For the text-containing cell, return its midpoint in [x, y] coordinate format. 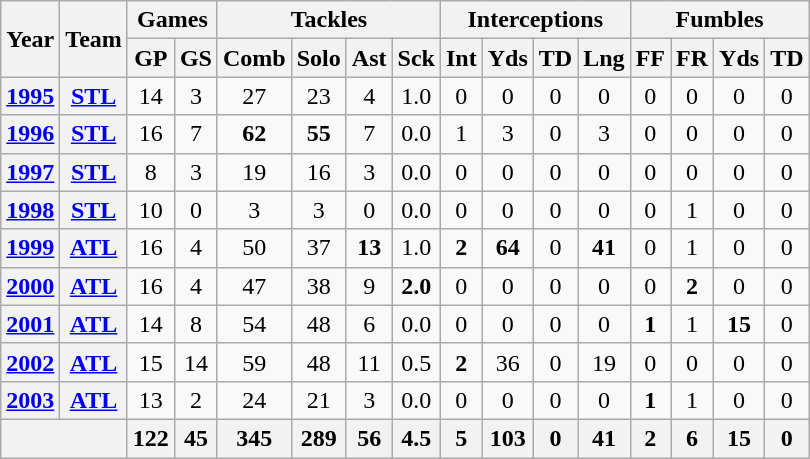
55 [318, 134]
Year [30, 39]
27 [254, 96]
103 [508, 438]
1999 [30, 248]
1998 [30, 210]
24 [254, 400]
9 [369, 286]
59 [254, 362]
Int [461, 58]
10 [150, 210]
2002 [30, 362]
4.5 [416, 438]
2.0 [416, 286]
GS [196, 58]
1995 [30, 96]
37 [318, 248]
54 [254, 324]
Team [94, 39]
345 [254, 438]
36 [508, 362]
5 [461, 438]
122 [150, 438]
64 [508, 248]
0.5 [416, 362]
11 [369, 362]
GP [150, 58]
1997 [30, 172]
21 [318, 400]
62 [254, 134]
FR [692, 58]
23 [318, 96]
Sck [416, 58]
Interceptions [535, 20]
Tackles [328, 20]
45 [196, 438]
56 [369, 438]
47 [254, 286]
Solo [318, 58]
Lng [604, 58]
38 [318, 286]
Games [172, 20]
1996 [30, 134]
50 [254, 248]
Ast [369, 58]
Fumbles [720, 20]
FF [650, 58]
289 [318, 438]
Comb [254, 58]
2001 [30, 324]
2003 [30, 400]
2000 [30, 286]
